Find where the given text appears and provide that cell's center as (X, Y) coordinate. 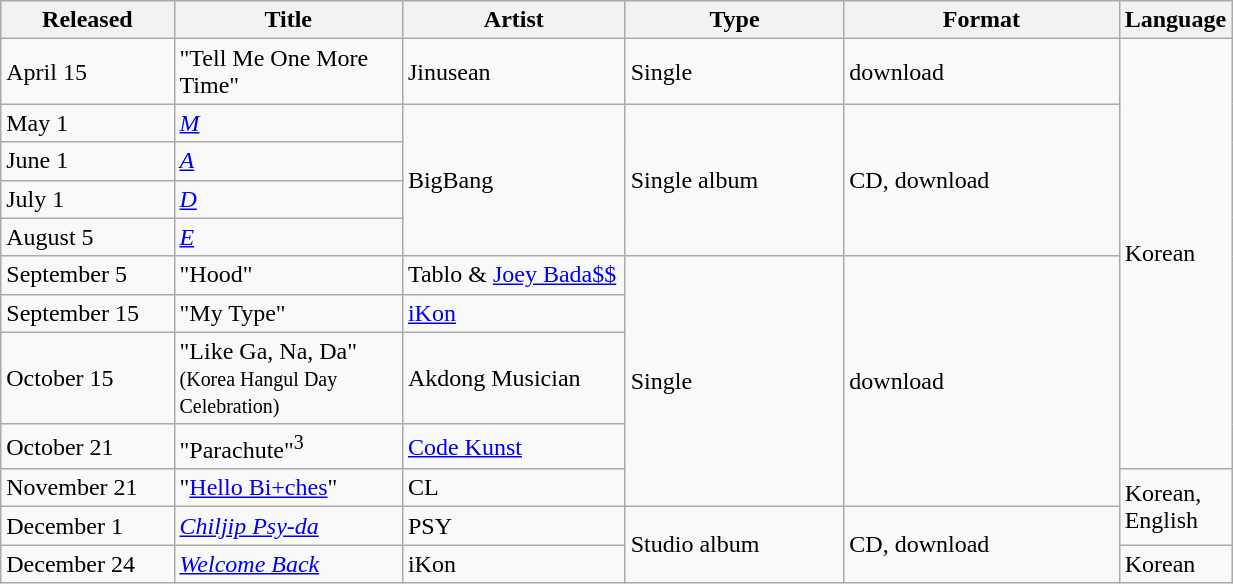
December 24 (88, 564)
D (288, 199)
September 5 (88, 275)
April 15 (88, 72)
M (288, 123)
October 21 (88, 446)
Korean, English (1175, 507)
E (288, 237)
Single album (734, 180)
Jinusean (514, 72)
Format (982, 20)
CL (514, 488)
September 15 (88, 313)
Welcome Back (288, 564)
Language (1175, 20)
"Tell Me One More Time" (288, 72)
October 15 (88, 378)
Released (88, 20)
August 5 (88, 237)
"My Type" (288, 313)
Type (734, 20)
July 1 (88, 199)
November 21 (88, 488)
PSY (514, 526)
May 1 (88, 123)
December 1 (88, 526)
BigBang (514, 180)
A (288, 161)
"Like Ga, Na, Da" (Korea Hangul Day Celebration) (288, 378)
"Hello Bi+ches" (288, 488)
Code Kunst (514, 446)
Akdong Musician (514, 378)
"Parachute"3 (288, 446)
"Hood" (288, 275)
Chiljip Psy-da (288, 526)
Tablo & Joey Bada$$ (514, 275)
Artist (514, 20)
Studio album (734, 545)
June 1 (88, 161)
Title (288, 20)
